Determine the (x, y) coordinate at the center of the cell enclosing the given text.  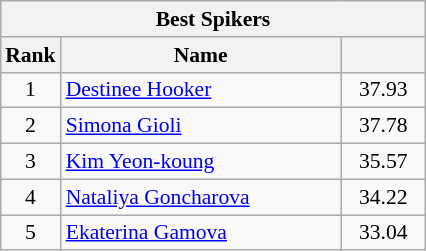
Best Spikers (213, 19)
37.78 (384, 126)
Ekaterina Gamova (201, 232)
35.57 (384, 161)
37.93 (384, 90)
33.04 (384, 232)
Kim Yeon-koung (201, 161)
Nataliya Goncharova (201, 197)
Simona Gioli (201, 126)
Name (201, 54)
34.22 (384, 197)
2 (30, 126)
1 (30, 90)
3 (30, 161)
4 (30, 197)
5 (30, 232)
Rank (30, 54)
Destinee Hooker (201, 90)
